From the cell containing the given text, extract its center point as [x, y] coordinate. 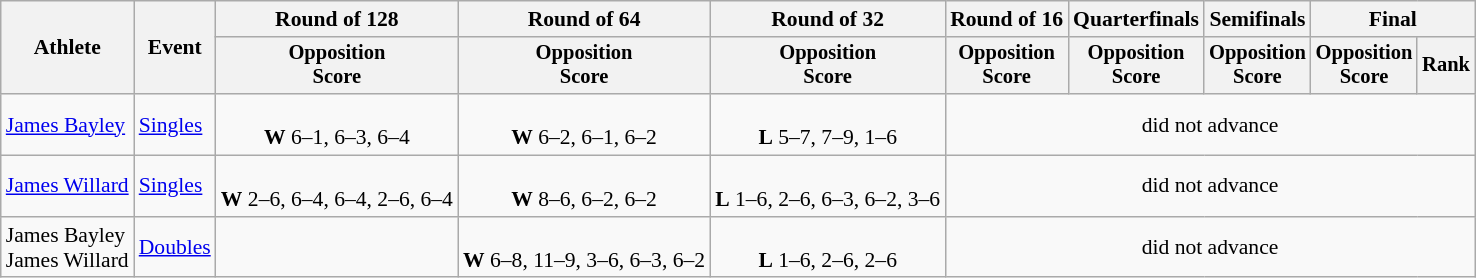
Doubles [175, 248]
Semifinals [1258, 19]
L 1–6, 2–6, 6–3, 6–2, 3–6 [828, 186]
Athlete [68, 48]
W 8–6, 6–2, 6–2 [584, 186]
Round of 64 [584, 19]
Final [1393, 19]
Event [175, 48]
L 1–6, 2–6, 2–6 [828, 248]
Round of 32 [828, 19]
W 6–1, 6–3, 6–4 [337, 124]
W 6–8, 11–9, 3–6, 6–3, 6–2 [584, 248]
W 6–2, 6–1, 6–2 [584, 124]
L 5–7, 7–9, 1–6 [828, 124]
Round of 128 [337, 19]
W 2–6, 6–4, 6–4, 2–6, 6–4 [337, 186]
Quarterfinals [1136, 19]
Rank [1446, 66]
James Willard [68, 186]
Round of 16 [1006, 19]
James Bayley [68, 124]
James Bayley James Willard [68, 248]
